Extract the [X, Y] coordinate from the center of the cell holding the provided text.  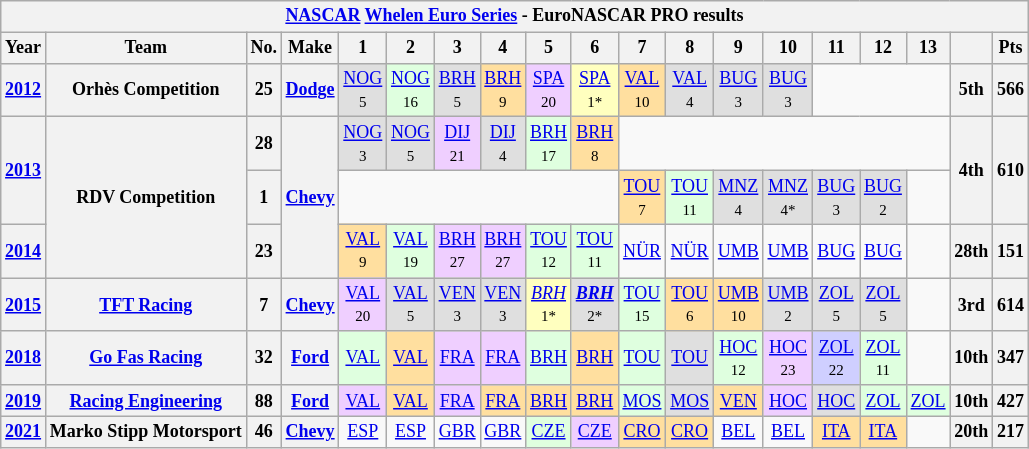
610 [1011, 170]
Orhès Competition [146, 90]
2013 [24, 170]
BRH8 [594, 144]
Marko Stipp Motorsport [146, 432]
TFT Racing [146, 305]
2018 [24, 358]
3 [457, 48]
TOU15 [642, 305]
VAL9 [363, 251]
RDV Competition [146, 198]
2 [411, 48]
9 [738, 48]
VAL20 [363, 305]
UMB2 [788, 305]
ZOL22 [836, 358]
2021 [24, 432]
SPA20 [549, 90]
347 [1011, 358]
MNZ4* [788, 197]
VEN [738, 400]
NOG3 [363, 144]
12 [884, 48]
4 [503, 48]
UMB10 [738, 305]
NOG16 [411, 90]
2019 [24, 400]
BRH9 [503, 90]
4th [972, 170]
Year [24, 48]
25 [264, 90]
28 [264, 144]
46 [264, 432]
BRH5 [457, 90]
20th [972, 432]
VAL4 [690, 90]
28th [972, 251]
TOU12 [549, 251]
BRH2* [594, 305]
23 [264, 251]
2014 [24, 251]
VAL5 [411, 305]
Racing Engineering [146, 400]
8 [690, 48]
10 [788, 48]
TOU7 [642, 197]
614 [1011, 305]
2015 [24, 305]
Dodge [310, 90]
ZOL11 [884, 358]
11 [836, 48]
88 [264, 400]
SPA1* [594, 90]
3rd [972, 305]
Pts [1011, 48]
Team [146, 48]
2012 [24, 90]
Go Fas Racing [146, 358]
MNZ4 [738, 197]
427 [1011, 400]
VAL19 [411, 251]
BRH1* [549, 305]
151 [1011, 251]
5 [549, 48]
TOU6 [690, 305]
6 [594, 48]
32 [264, 358]
BUG2 [884, 197]
BRH17 [549, 144]
Make [310, 48]
VAL10 [642, 90]
HOC23 [788, 358]
13 [928, 48]
HOC12 [738, 358]
NASCAR Whelen Euro Series - EuroNASCAR PRO results [515, 16]
DIJ21 [457, 144]
566 [1011, 90]
DIJ4 [503, 144]
No. [264, 48]
217 [1011, 432]
5th [972, 90]
